Find where the given text appears and provide that cell's center as (X, Y) coordinate. 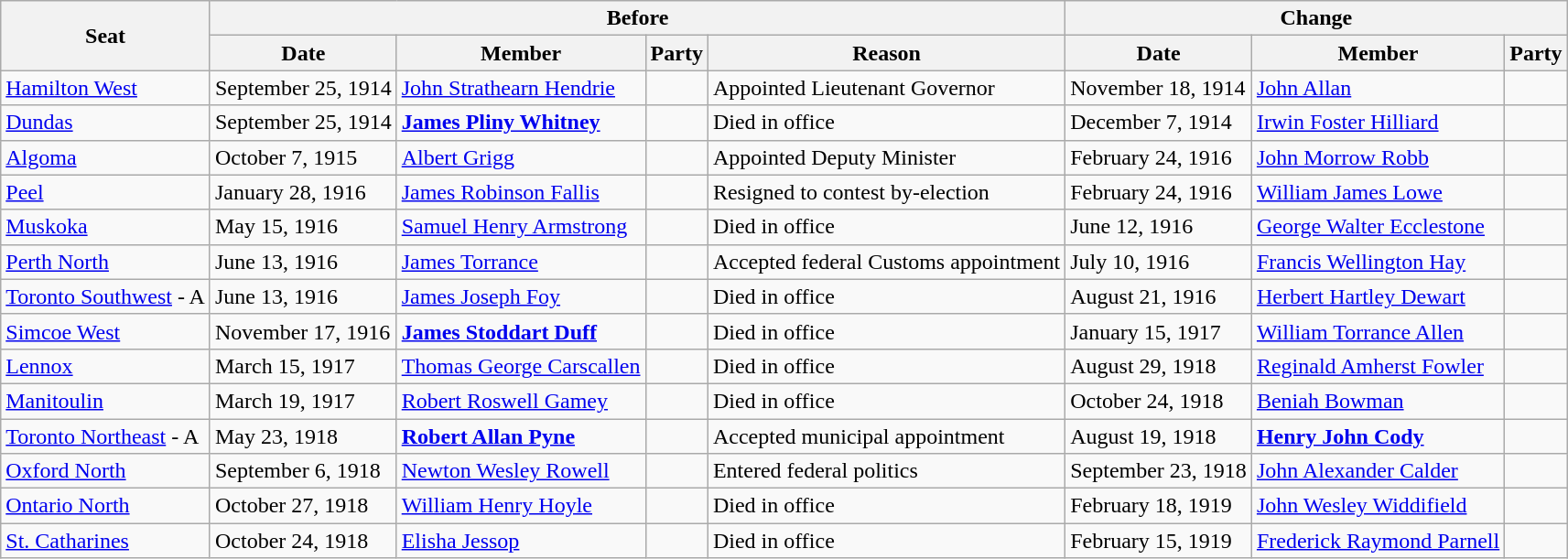
March 15, 1917 (303, 366)
June 12, 1916 (1159, 227)
September 6, 1918 (303, 471)
James Joseph Foy (521, 296)
December 7, 1914 (1159, 123)
Samuel Henry Armstrong (521, 227)
February 18, 1919 (1159, 506)
Robert Roswell Gamey (521, 401)
William James Lowe (1378, 192)
John Alexander Calder (1378, 471)
James Robinson Fallis (521, 192)
Oxford North (106, 471)
Seat (106, 36)
October 27, 1918 (303, 506)
St. Catharines (106, 541)
Herbert Hartley Dewart (1378, 296)
May 15, 1916 (303, 227)
Thomas George Carscallen (521, 366)
Lennox (106, 366)
Irwin Foster Hilliard (1378, 123)
January 28, 1916 (303, 192)
Perth North (106, 262)
John Allan (1378, 88)
James Stoddart Duff (521, 331)
Newton Wesley Rowell (521, 471)
Ontario North (106, 506)
Elisha Jessop (521, 541)
James Pliny Whitney (521, 123)
February 15, 1919 (1159, 541)
Accepted federal Customs appointment (886, 262)
March 19, 1917 (303, 401)
November 18, 1914 (1159, 88)
Dundas (106, 123)
Francis Wellington Hay (1378, 262)
Albert Grigg (521, 157)
September 23, 1918 (1159, 471)
Robert Allan Pyne (521, 436)
Peel (106, 192)
November 17, 1916 (303, 331)
Hamilton West (106, 88)
Toronto Southwest - A (106, 296)
James Torrance (521, 262)
October 7, 1915 (303, 157)
John Wesley Widdifield (1378, 506)
Before (637, 18)
William Henry Hoyle (521, 506)
May 23, 1918 (303, 436)
Henry John Cody (1378, 436)
Simcoe West (106, 331)
Accepted municipal appointment (886, 436)
Algoma (106, 157)
August 29, 1918 (1159, 366)
January 15, 1917 (1159, 331)
Reginald Amherst Fowler (1378, 366)
George Walter Ecclestone (1378, 227)
Manitoulin (106, 401)
Reason (886, 53)
John Morrow Robb (1378, 157)
William Torrance Allen (1378, 331)
Resigned to contest by-election (886, 192)
Muskoka (106, 227)
Entered federal politics (886, 471)
Frederick Raymond Parnell (1378, 541)
August 19, 1918 (1159, 436)
July 10, 1916 (1159, 262)
Appointed Deputy Minister (886, 157)
Toronto Northeast - A (106, 436)
Appointed Lieutenant Governor (886, 88)
August 21, 1916 (1159, 296)
John Strathearn Hendrie (521, 88)
Change (1316, 18)
Beniah Bowman (1378, 401)
